Capture the cell that displays the provided text and extract its [x, y] central coordinate. 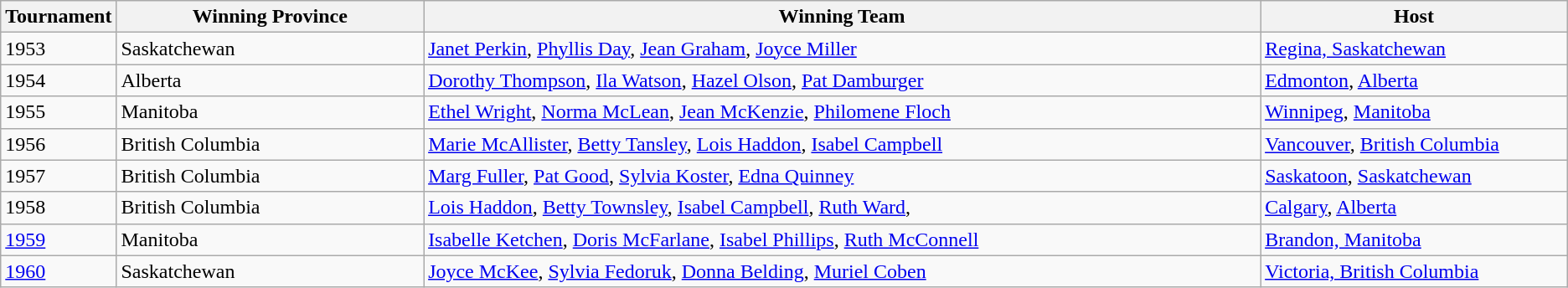
Winnipeg, Manitoba [1414, 112]
Saskatoon, Saskatchewan [1414, 176]
Winning Team [843, 17]
Winning Province [270, 17]
Lois Haddon, Betty Townsley, Isabel Campbell, Ruth Ward, [843, 208]
Brandon, Manitoba [1414, 239]
1954 [59, 80]
Joyce McKee, Sylvia Fedoruk, Donna Belding, Muriel Coben [843, 271]
Marg Fuller, Pat Good, Sylvia Koster, Edna Quinney [843, 176]
1960 [59, 271]
1956 [59, 144]
Host [1414, 17]
1959 [59, 239]
Tournament [59, 17]
Dorothy Thompson, Ila Watson, Hazel Olson, Pat Damburger [843, 80]
Vancouver, British Columbia [1414, 144]
Marie McAllister, Betty Tansley, Lois Haddon, Isabel Campbell [843, 144]
1955 [59, 112]
Calgary, Alberta [1414, 208]
Regina, Saskatchewan [1414, 49]
Edmonton, Alberta [1414, 80]
1957 [59, 176]
1958 [59, 208]
Alberta [270, 80]
Ethel Wright, Norma McLean, Jean McKenzie, Philomene Floch [843, 112]
Isabelle Ketchen, Doris McFarlane, Isabel Phillips, Ruth McConnell [843, 239]
Janet Perkin, Phyllis Day, Jean Graham, Joyce Miller [843, 49]
1953 [59, 49]
Victoria, British Columbia [1414, 271]
